Scan for the cell matching the given text and deliver its (x, y) coordinate at center. 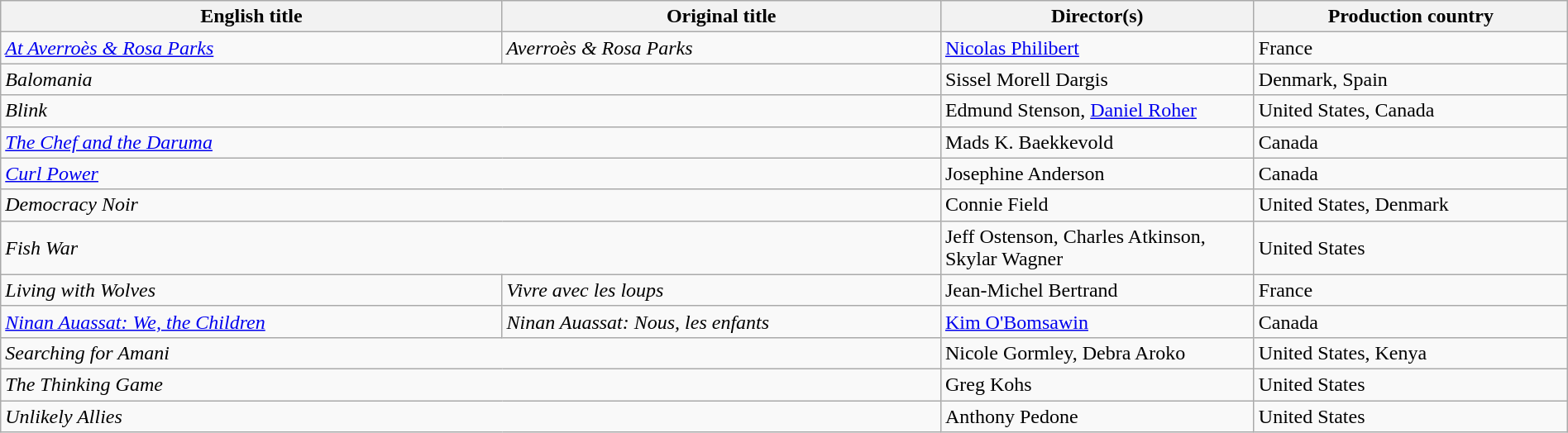
The Chef and the Daruma (471, 142)
Unlikely Allies (471, 416)
Anthony Pedone (1097, 416)
Ninan Auassat: Nous, les enfants (721, 321)
Averroès & Rosa Parks (721, 48)
Jeff Ostenson, Charles Atkinson, Skylar Wagner (1097, 248)
Fish War (471, 248)
Living with Wolves (251, 290)
Searching for Amani (471, 353)
The Thinking Game (471, 384)
Nicole Gormley, Debra Aroko (1097, 353)
United States, Kenya (1411, 353)
Balomania (471, 79)
English title (251, 17)
Blink (471, 111)
At Averroès & Rosa Parks (251, 48)
Sissel Morell Dargis (1097, 79)
Vivre avec les loups (721, 290)
Edmund Stenson, Daniel Roher (1097, 111)
Democracy Noir (471, 205)
Original title (721, 17)
Nicolas Philibert (1097, 48)
Greg Kohs (1097, 384)
Ninan Auassat: We, the Children (251, 321)
Curl Power (471, 174)
Connie Field (1097, 205)
Denmark, Spain (1411, 79)
United States, Denmark (1411, 205)
Director(s) (1097, 17)
Kim O'Bomsawin (1097, 321)
Jean-Michel Bertrand (1097, 290)
Mads K. Baekkevold (1097, 142)
United States, Canada (1411, 111)
Production country (1411, 17)
Josephine Anderson (1097, 174)
